Detect which cell encompasses the target text, then output its (X, Y) center coordinate. 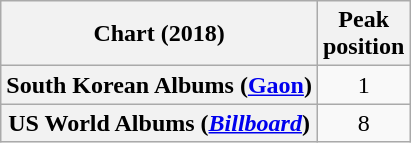
South Korean Albums (Gaon) (160, 85)
Peak position (363, 34)
Chart (2018) (160, 34)
1 (363, 85)
8 (363, 123)
US World Albums (Billboard) (160, 123)
